Output the [X, Y] coordinate of the center of the cell containing the given text.  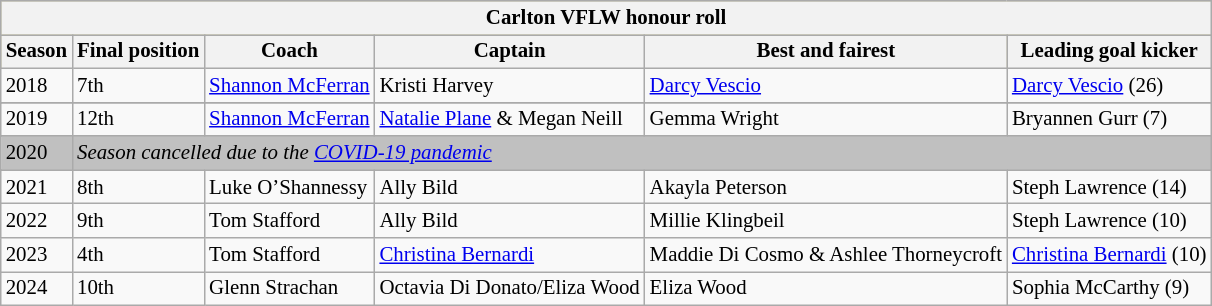
2018 [36, 85]
Christina Bernardi (10) [1110, 255]
Darcy Vescio (26) [1110, 85]
2024 [36, 289]
Kristi Harvey [510, 85]
Sophia McCarthy (9) [1110, 289]
Season cancelled due to the COVID-19 pandemic [642, 153]
Steph Lawrence (14) [1110, 187]
10th [138, 289]
2021 [36, 187]
2019 [36, 119]
Octavia Di Donato/Eliza Wood [510, 289]
Glenn Strachan [289, 289]
Luke O’Shannessy [289, 187]
Natalie Plane & Megan Neill [510, 119]
12th [138, 119]
Eliza Wood [826, 289]
Final position [138, 52]
Steph Lawrence (10) [1110, 221]
Akayla Peterson [826, 187]
4th [138, 255]
Darcy Vescio [826, 85]
Carlton VFLW honour roll [606, 18]
7th [138, 85]
Coach [289, 52]
Season [36, 52]
Gemma Wright [826, 119]
Leading goal kicker [1110, 52]
Captain [510, 52]
Christina Bernardi [510, 255]
9th [138, 221]
Maddie Di Cosmo & Ashlee Thorneycroft [826, 255]
Millie Klingbeil [826, 221]
Best and fairest [826, 52]
2022 [36, 221]
2023 [36, 255]
Bryannen Gurr (7) [1110, 119]
8th [138, 187]
2020 [36, 153]
